Find where the given text appears and provide that cell's center as (X, Y) coordinate. 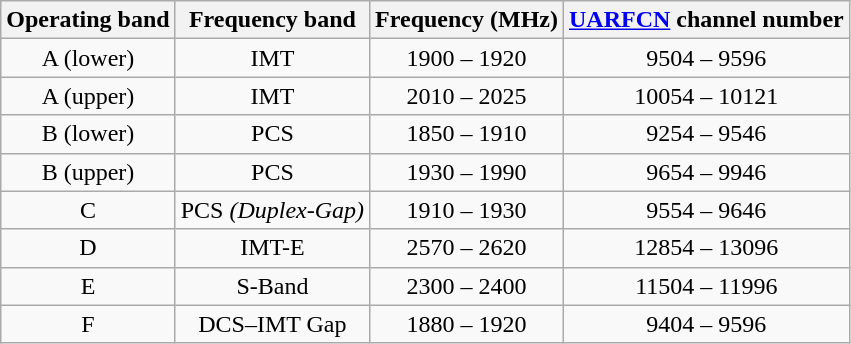
1930 – 1990 (467, 172)
F (88, 324)
A (upper) (88, 96)
B (lower) (88, 134)
D (88, 248)
DCS–IMT Gap (272, 324)
UARFCN channel number (706, 20)
9654 – 9946 (706, 172)
Frequency band (272, 20)
9254 – 9546 (706, 134)
9404 – 9596 (706, 324)
1880 – 1920 (467, 324)
10054 – 10121 (706, 96)
A (lower) (88, 58)
C (88, 210)
2010 – 2025 (467, 96)
IMT-E (272, 248)
11504 – 11996 (706, 286)
12854 – 13096 (706, 248)
S-Band (272, 286)
1850 – 1910 (467, 134)
PCS (Duplex-Gap) (272, 210)
9504 – 9596 (706, 58)
2300 – 2400 (467, 286)
E (88, 286)
1900 – 1920 (467, 58)
1910 – 1930 (467, 210)
B (upper) (88, 172)
2570 – 2620 (467, 248)
Operating band (88, 20)
Frequency (MHz) (467, 20)
9554 – 9646 (706, 210)
